Locate the cell with the specified text and output its (X, Y) center coordinate. 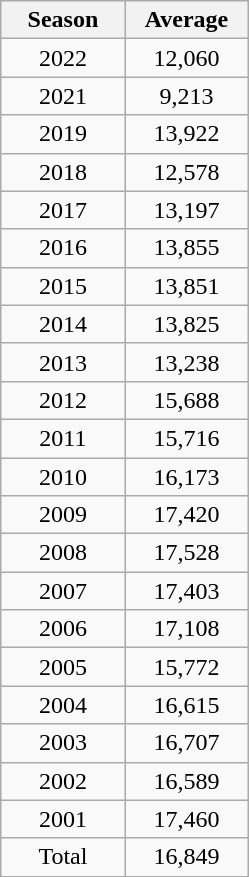
13,855 (187, 248)
15,772 (187, 667)
16,589 (187, 781)
16,849 (187, 857)
2004 (63, 705)
15,716 (187, 438)
16,615 (187, 705)
13,197 (187, 210)
2009 (63, 515)
9,213 (187, 96)
16,707 (187, 743)
2008 (63, 553)
17,528 (187, 553)
2019 (63, 134)
2011 (63, 438)
Season (63, 20)
2013 (63, 362)
2012 (63, 400)
13,851 (187, 286)
12,578 (187, 172)
2007 (63, 591)
13,922 (187, 134)
2018 (63, 172)
2015 (63, 286)
Average (187, 20)
15,688 (187, 400)
13,238 (187, 362)
13,825 (187, 324)
17,108 (187, 629)
2014 (63, 324)
2001 (63, 819)
2002 (63, 781)
2010 (63, 477)
2022 (63, 58)
2021 (63, 96)
12,060 (187, 58)
2005 (63, 667)
2003 (63, 743)
17,460 (187, 819)
2006 (63, 629)
2017 (63, 210)
2016 (63, 248)
17,403 (187, 591)
Total (63, 857)
16,173 (187, 477)
17,420 (187, 515)
